Scan for the cell matching the given text and deliver its [x, y] coordinate at center. 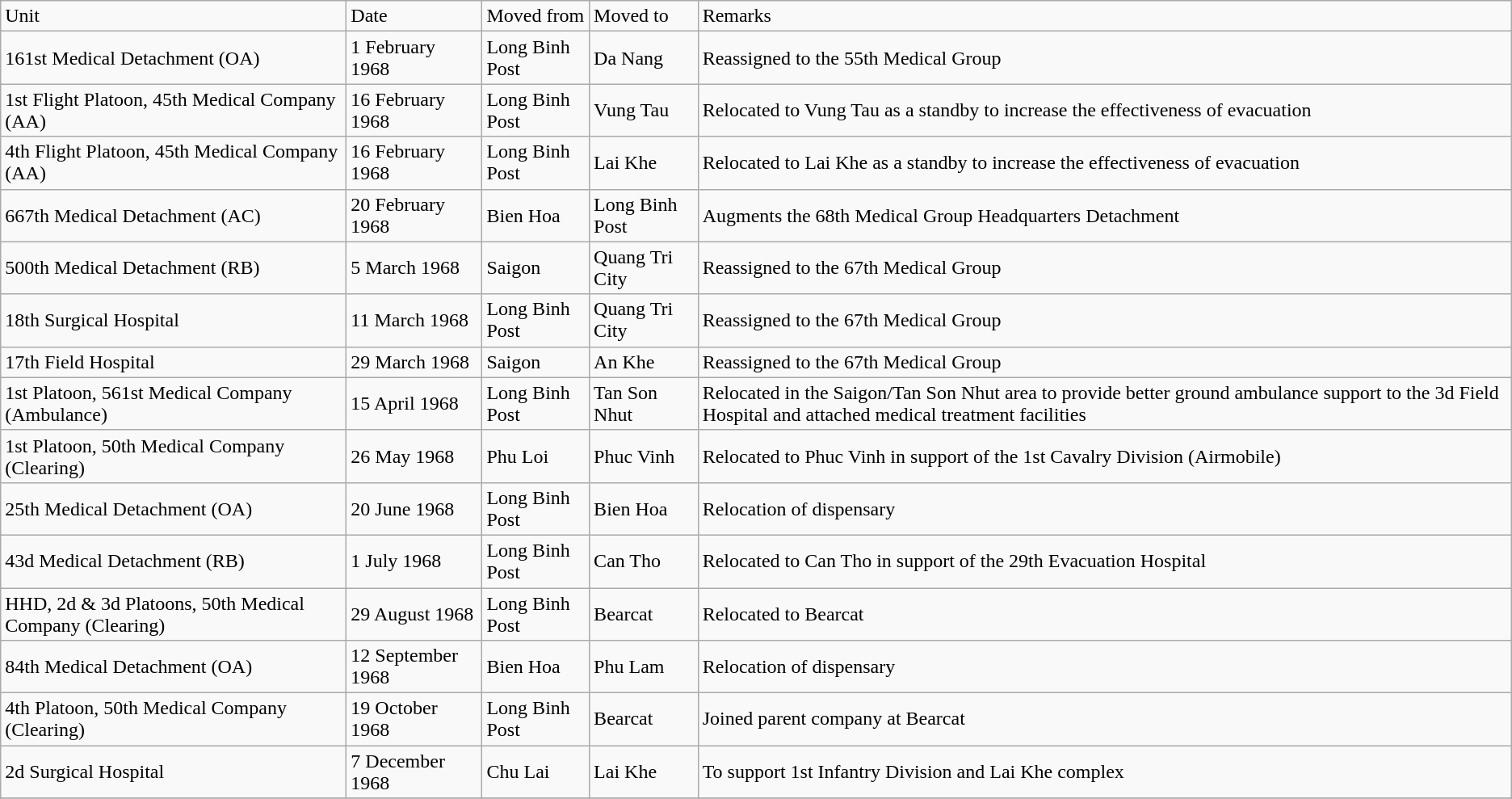
19 October 1968 [414, 719]
Relocated to Phuc Vinh in support of the 1st Cavalry Division (Airmobile) [1105, 456]
18th Surgical Hospital [174, 320]
161st Medical Detachment (OA) [174, 58]
Chu Lai [536, 772]
1st Platoon, 561st Medical Company (Ambulance) [174, 404]
2d Surgical Hospital [174, 772]
29 August 1968 [414, 614]
500th Medical Detachment (RB) [174, 268]
Relocated to Lai Khe as a standby to increase the effectiveness of evacuation [1105, 163]
4th Flight Platoon, 45th Medical Company (AA) [174, 163]
Phuc Vinh [645, 456]
To support 1st Infantry Division and Lai Khe complex [1105, 772]
An Khe [645, 362]
Relocated to Bearcat [1105, 614]
Date [414, 16]
Augments the 68th Medical Group Headquarters Detachment [1105, 215]
20 June 1968 [414, 509]
5 March 1968 [414, 268]
667th Medical Detachment (AC) [174, 215]
20 February 1968 [414, 215]
17th Field Hospital [174, 362]
Can Tho [645, 561]
12 September 1968 [414, 667]
1 February 1968 [414, 58]
Phu Loi [536, 456]
Reassigned to the 55th Medical Group [1105, 58]
4th Platoon, 50th Medical Company (Clearing) [174, 719]
Joined parent company at Bearcat [1105, 719]
Moved from [536, 16]
29 March 1968 [414, 362]
Tan Son Nhut [645, 404]
1st Flight Platoon, 45th Medical Company (AA) [174, 110]
Da Nang [645, 58]
1st Platoon, 50th Medical Company (Clearing) [174, 456]
11 March 1968 [414, 320]
84th Medical Detachment (OA) [174, 667]
Phu Lam [645, 667]
Unit [174, 16]
Moved to [645, 16]
25th Medical Detachment (OA) [174, 509]
Remarks [1105, 16]
26 May 1968 [414, 456]
1 July 1968 [414, 561]
HHD, 2d & 3d Platoons, 50th Medical Company (Clearing) [174, 614]
Vung Tau [645, 110]
Relocated to Can Tho in support of the 29th Evacuation Hospital [1105, 561]
43d Medical Detachment (RB) [174, 561]
Relocated to Vung Tau as a standby to increase the effectiveness of evacuation [1105, 110]
7 December 1968 [414, 772]
15 April 1968 [414, 404]
